Determine the (x, y) coordinate at the center of the cell enclosing the given text.  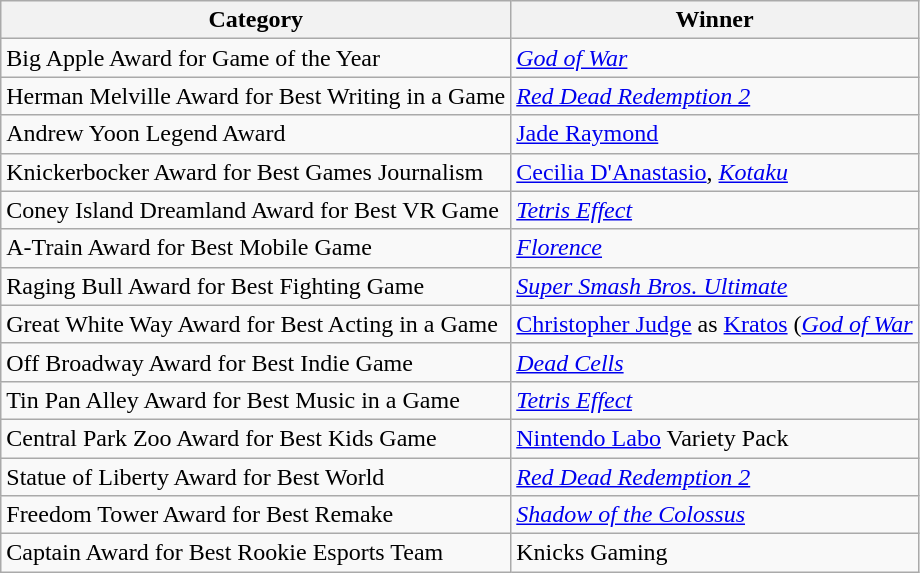
Andrew Yoon Legend Award (256, 134)
Knicks Gaming (714, 553)
Florence (714, 248)
Winner (714, 20)
Super Smash Bros. Ultimate (714, 286)
Central Park Zoo Award for Best Kids Game (256, 438)
Cecilia D'Anastasio, Kotaku (714, 172)
Off Broadway Award for Best Indie Game (256, 362)
Statue of Liberty Award for Best World (256, 477)
Christopher Judge as Kratos (God of War (714, 324)
A-Train Award for Best Mobile Game (256, 248)
Coney Island Dreamland Award for Best VR Game (256, 210)
Dead Cells (714, 362)
Herman Melville Award for Best Writing in a Game (256, 96)
God of War (714, 58)
Category (256, 20)
Nintendo Labo Variety Pack (714, 438)
Great White Way Award for Best Acting in a Game (256, 324)
Raging Bull Award for Best Fighting Game (256, 286)
Freedom Tower Award for Best Remake (256, 515)
Shadow of the Colossus (714, 515)
Big Apple Award for Game of the Year (256, 58)
Jade Raymond (714, 134)
Knickerbocker Award for Best Games Journalism (256, 172)
Captain Award for Best Rookie Esports Team (256, 553)
Tin Pan Alley Award for Best Music in a Game (256, 400)
